Return (x, y) of the center of cell containing provided text 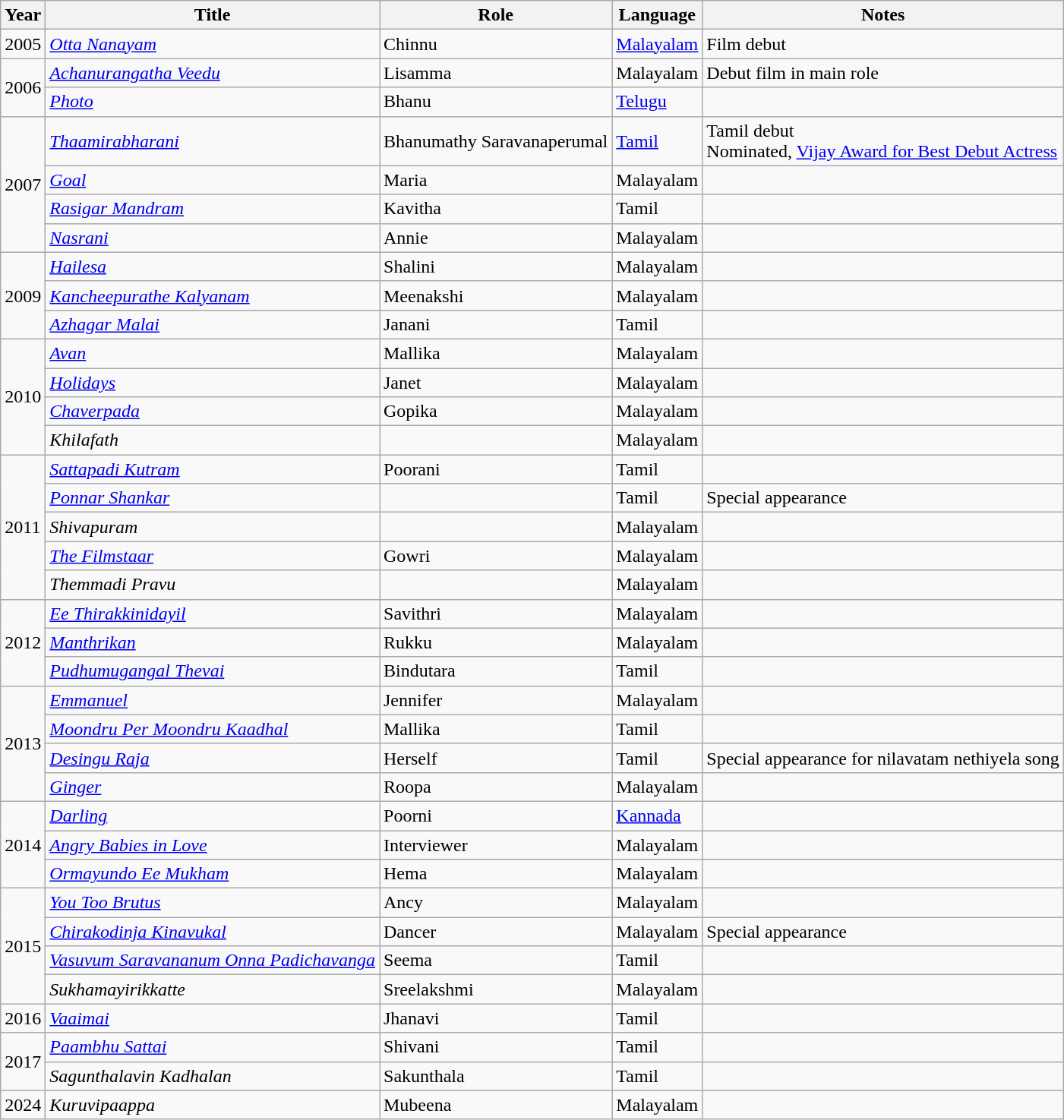
Janani (496, 324)
Shalini (496, 267)
Goal (213, 180)
Janet (496, 382)
2024 (23, 1105)
Meenakshi (496, 295)
Gopika (496, 412)
Savithri (496, 614)
2014 (23, 844)
Holidays (213, 382)
Themmadi Pravu (213, 585)
Title (213, 15)
Photo (213, 102)
Paambhu Sattai (213, 1047)
Angry Babies in Love (213, 845)
Language (658, 15)
2013 (23, 743)
Poorani (496, 469)
Moondru Per Moondru Kaadhal (213, 729)
Avan (213, 353)
Mubeena (496, 1105)
Tamil debutNominated, Vijay Award for Best Debut Actress (883, 141)
2016 (23, 1018)
2015 (23, 946)
Azhagar Malai (213, 324)
Bhanu (496, 102)
Otta Nanayam (213, 44)
Ee Thirakkinidayil (213, 614)
Jhanavi (496, 1018)
Year (23, 15)
2010 (23, 396)
Sagunthalavin Kadhalan (213, 1076)
Roopa (496, 787)
Achanurangatha Veedu (213, 73)
Bindutara (496, 671)
Hema (496, 874)
Jennifer (496, 700)
Ginger (213, 787)
Notes (883, 15)
2006 (23, 87)
Interviewer (496, 845)
Desingu Raja (213, 758)
Ormayundo Ee Mukham (213, 874)
2017 (23, 1062)
Rukku (496, 642)
Herself (496, 758)
Chirakodinja Kinavukal (213, 932)
2007 (23, 184)
Manthrikan (213, 642)
Seema (496, 961)
Ancy (496, 903)
Debut film in main role (883, 73)
Chinnu (496, 44)
Sreelakshmi (496, 989)
Sattapadi Kutram (213, 469)
Vasuvum Saravananum Onna Padichavanga (213, 961)
Shivapuram (213, 527)
Sukhamayirikkatte (213, 989)
Telugu (658, 102)
Khilafath (213, 440)
You Too Brutus (213, 903)
Sakunthala (496, 1076)
Role (496, 15)
Maria (496, 180)
Kancheepurathe Kalyanam (213, 295)
2005 (23, 44)
Gowri (496, 556)
Kannada (658, 816)
Kuruvipaappa (213, 1105)
2009 (23, 295)
Rasigar Mandram (213, 209)
2012 (23, 642)
Thaamirabharani (213, 141)
Kavitha (496, 209)
Shivani (496, 1047)
Vaaimai (213, 1018)
Special appearance for nilavatam nethiyela song (883, 758)
Poorni (496, 816)
Dancer (496, 932)
Pudhumugangal Thevai (213, 671)
Chaverpada (213, 412)
Darling (213, 816)
2011 (23, 527)
Lisamma (496, 73)
Ponnar Shankar (213, 498)
Nasrani (213, 238)
Bhanumathy Saravanaperumal (496, 141)
Film debut (883, 44)
Hailesa (213, 267)
The Filmstaar (213, 556)
Annie (496, 238)
Emmanuel (213, 700)
